Return [x, y] of the center of cell containing provided text 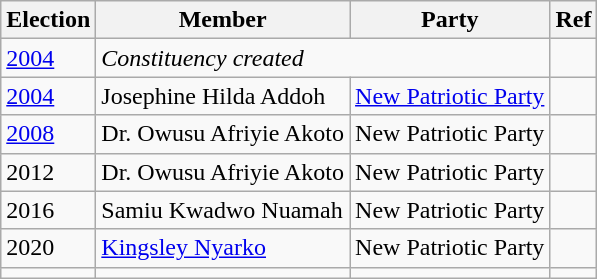
2012 [48, 172]
Josephine Hilda Addoh [223, 96]
2008 [48, 134]
Kingsley Nyarko [223, 248]
2016 [48, 210]
Party [450, 20]
Member [223, 20]
Election [48, 20]
2020 [48, 248]
Samiu Kwadwo Nuamah [223, 210]
Ref [574, 20]
Constituency created [323, 58]
